Search for the cell housing the specified text and yield its [X, Y] center coordinate. 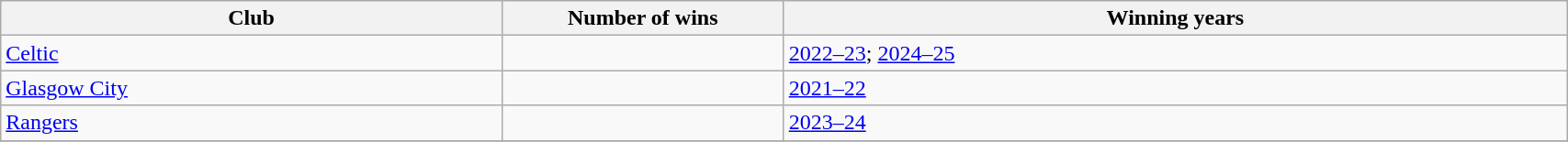
Winning years [1175, 18]
2022–23; 2024–25 [1175, 53]
2023–24 [1175, 123]
Rangers [252, 123]
Celtic [252, 53]
Glasgow City [252, 88]
Number of wins [643, 18]
Club [252, 18]
2021–22 [1175, 88]
